Locate the cell with the specified text and output its [x, y] center coordinate. 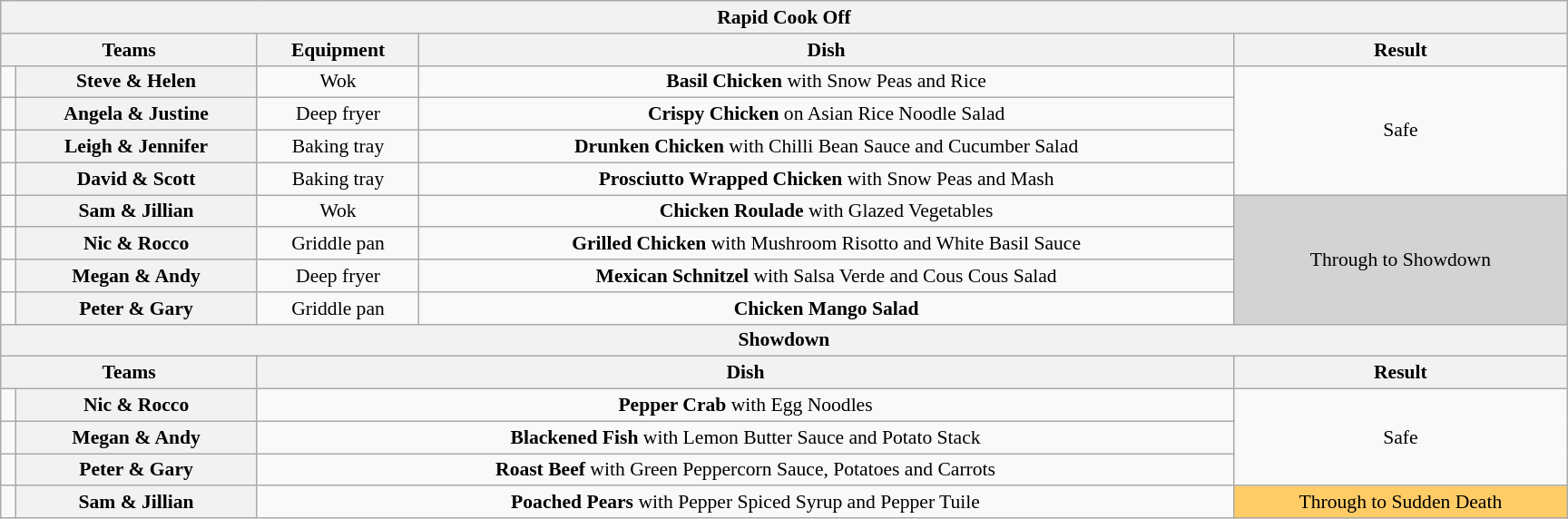
Through to Sudden Death [1401, 502]
Pepper Crab with Egg Noodles [745, 405]
Prosciutto Wrapped Chicken with Snow Peas and Mash [827, 179]
Leigh & Jennifer [136, 146]
Showdown [784, 340]
Blackened Fish with Lemon Butter Sauce and Potato Stack [745, 437]
Chicken Mango Salad [827, 308]
David & Scott [136, 179]
Grilled Chicken with Mushroom Risotto and White Basil Sauce [827, 243]
Basil Chicken with Snow Peas and Rice [827, 82]
Rapid Cook Off [784, 17]
Drunken Chicken with Chilli Bean Sauce and Cucumber Salad [827, 146]
Crispy Chicken on Asian Rice Noodle Salad [827, 114]
Equipment [338, 49]
Angela & Justine [136, 114]
Steve & Helen [136, 82]
Poached Pears with Pepper Spiced Syrup and Pepper Tuile [745, 502]
Roast Beef with Green Peppercorn Sauce, Potatoes and Carrots [745, 470]
Chicken Roulade with Glazed Vegetables [827, 211]
Through to Showdown [1401, 259]
Mexican Schnitzel with Salsa Verde and Cous Cous Salad [827, 276]
